Output the [X, Y] coordinate of the center of the cell containing the given text.  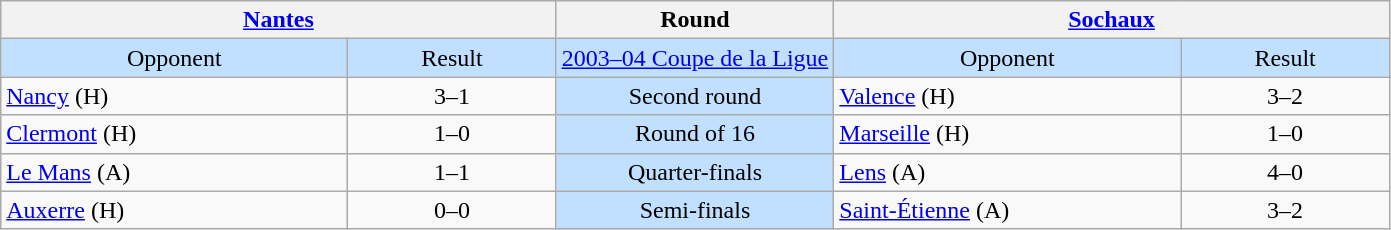
0–0 [452, 210]
Nancy (H) [174, 96]
Marseille (H) [1008, 134]
Round [695, 20]
Round of 16 [695, 134]
Clermont (H) [174, 134]
3–1 [452, 96]
Quarter-finals [695, 172]
Saint-Étienne (A) [1008, 210]
Auxerre (H) [174, 210]
Semi-finals [695, 210]
2003–04 Coupe de la Ligue [695, 58]
Second round [695, 96]
Lens (A) [1008, 172]
Sochaux [1112, 20]
Valence (H) [1008, 96]
1–1 [452, 172]
4–0 [1285, 172]
Nantes [278, 20]
Le Mans (A) [174, 172]
